Scan for the cell matching the given text and deliver its (X, Y) coordinate at center. 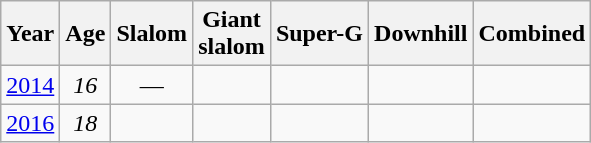
2014 (30, 85)
Giantslalom (232, 34)
2016 (30, 123)
Age (86, 34)
18 (86, 123)
Super-G (319, 34)
Slalom (152, 34)
— (152, 85)
Downhill (421, 34)
Combined (532, 34)
16 (86, 85)
Year (30, 34)
